Determine the [X, Y] coordinate at the center of the cell enclosing the given text.  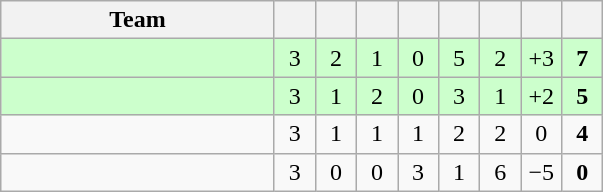
+2 [542, 96]
7 [582, 58]
4 [582, 134]
−5 [542, 172]
Team [138, 20]
6 [500, 172]
+3 [542, 58]
